From the cell containing the given text, extract its center point as [X, Y] coordinate. 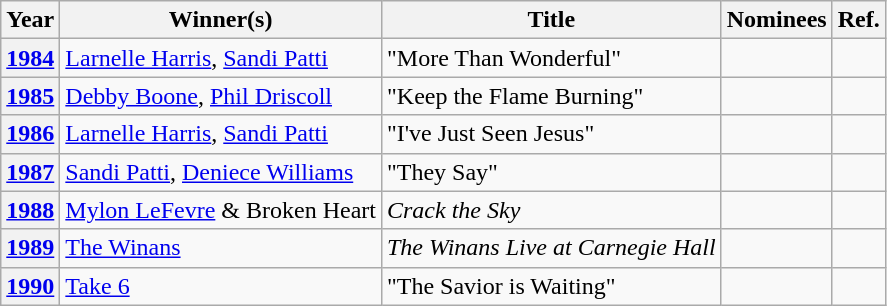
1989 [30, 248]
"The Savior is Waiting" [551, 286]
Debby Boone, Phil Driscoll [221, 96]
1984 [30, 58]
Winner(s) [221, 20]
1987 [30, 172]
Crack the Sky [551, 210]
"Keep the Flame Burning" [551, 96]
"More Than Wonderful" [551, 58]
Year [30, 20]
1990 [30, 286]
Title [551, 20]
Nominees [776, 20]
Take 6 [221, 286]
1985 [30, 96]
Sandi Patti, Deniece Williams [221, 172]
The Winans [221, 248]
"I've Just Seen Jesus" [551, 134]
1986 [30, 134]
Mylon LeFevre & Broken Heart [221, 210]
1988 [30, 210]
The Winans Live at Carnegie Hall [551, 248]
"They Say" [551, 172]
Ref. [858, 20]
